Return (x, y) of the center of cell containing provided text 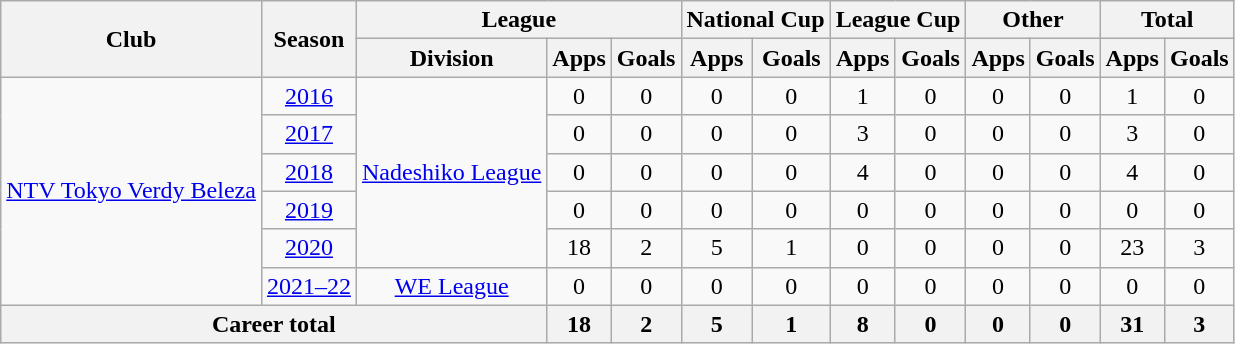
NTV Tokyo Verdy Beleza (132, 191)
Other (1033, 20)
Total (1167, 20)
2016 (308, 96)
League (518, 20)
23 (1132, 248)
2021–22 (308, 286)
Nadeshiko League (451, 172)
Division (451, 58)
National Cup (756, 20)
Career total (274, 324)
Club (132, 39)
2018 (308, 172)
8 (862, 324)
2017 (308, 134)
Season (308, 39)
WE League (451, 286)
2019 (308, 210)
31 (1132, 324)
2020 (308, 248)
League Cup (898, 20)
